Find where the given text appears and provide that cell's center as [x, y] coordinate. 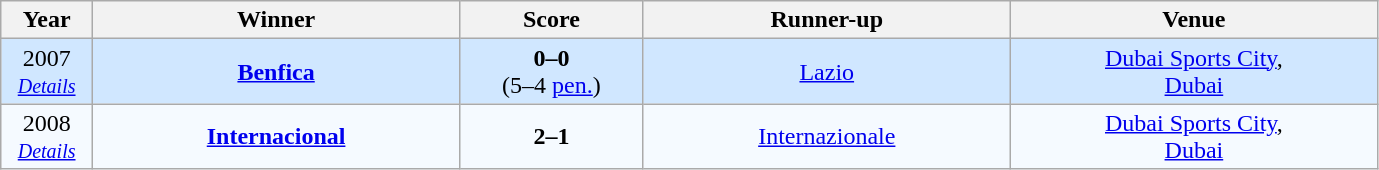
Runner-up [826, 20]
2008Details [47, 136]
Benfica [276, 72]
Venue [1194, 20]
2–1 [552, 136]
Year [47, 20]
Score [552, 20]
Lazio [826, 72]
0–0 (5–4 pen.) [552, 72]
2007Details [47, 72]
Winner [276, 20]
Internazionale [826, 136]
Internacional [276, 136]
